From the cell containing the given text, extract its center point as [X, Y] coordinate. 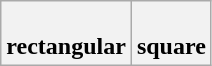
square [171, 34]
rectangular [66, 34]
